From the cell containing the given text, extract its center point as [x, y] coordinate. 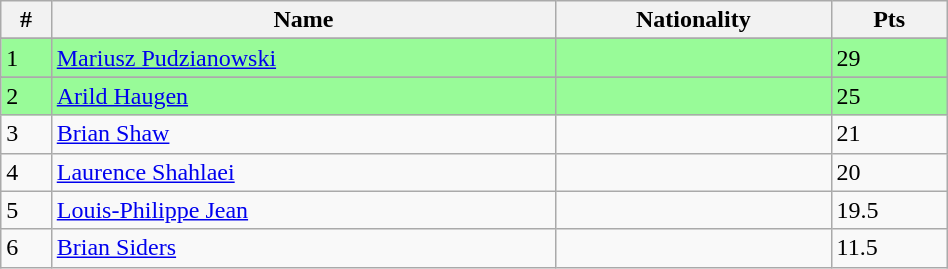
21 [889, 134]
3 [26, 134]
Brian Siders [303, 248]
Nationality [694, 20]
20 [889, 172]
Louis-Philippe Jean [303, 210]
Arild Haugen [303, 96]
6 [26, 248]
1 [26, 58]
Name [303, 20]
29 [889, 58]
Pts [889, 20]
2 [26, 96]
4 [26, 172]
5 [26, 210]
19.5 [889, 210]
Laurence Shahlaei [303, 172]
25 [889, 96]
Mariusz Pudzianowski [303, 58]
# [26, 20]
Brian Shaw [303, 134]
11.5 [889, 248]
